From the cell containing the given text, extract its center point as (X, Y) coordinate. 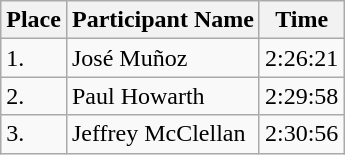
2. (34, 96)
1. (34, 58)
Jeffrey McClellan (162, 134)
2:26:21 (301, 58)
Place (34, 20)
Time (301, 20)
2:30:56 (301, 134)
Paul Howarth (162, 96)
2:29:58 (301, 96)
Participant Name (162, 20)
José Muñoz (162, 58)
3. (34, 134)
